Detect which cell encompasses the target text, then output its [x, y] center coordinate. 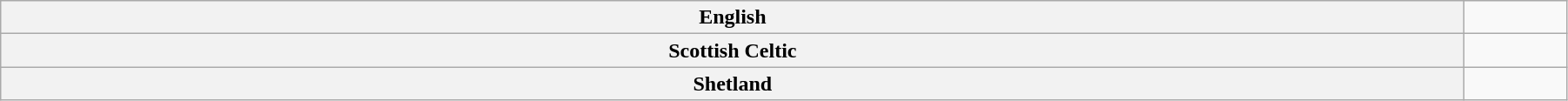
Shetland [733, 84]
English [733, 17]
Scottish Celtic [733, 50]
